Scan for the cell matching the given text and deliver its (x, y) coordinate at center. 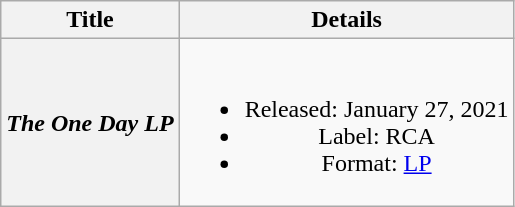
Details (346, 20)
Released: January 27, 2021Label: RCAFormat: LP (346, 122)
Title (90, 20)
The One Day LP (90, 122)
